From the cell containing the given text, extract its center point as [x, y] coordinate. 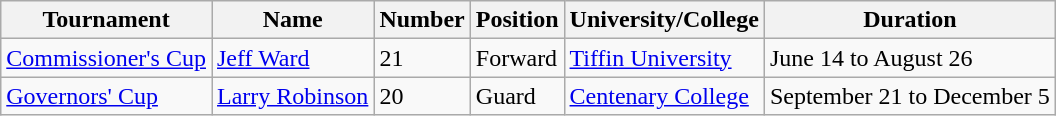
20 [422, 96]
Larry Robinson [293, 96]
Jeff Ward [293, 58]
June 14 to August 26 [910, 58]
University/College [664, 20]
Forward [517, 58]
Guard [517, 96]
Tournament [106, 20]
Name [293, 20]
Position [517, 20]
Governors' Cup [106, 96]
Commissioner's Cup [106, 58]
Duration [910, 20]
Centenary College [664, 96]
Tiffin University [664, 58]
Number [422, 20]
21 [422, 58]
September 21 to December 5 [910, 96]
